Locate the cell with the specified text and output its (x, y) center coordinate. 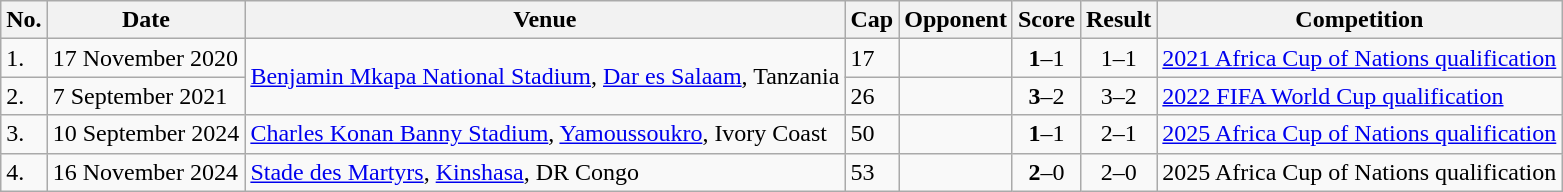
1. (24, 58)
2–1 (1118, 134)
17 November 2020 (146, 58)
Score (1046, 20)
26 (872, 96)
Opponent (956, 20)
7 September 2021 (146, 96)
10 September 2024 (146, 134)
Date (146, 20)
Benjamin Mkapa National Stadium, Dar es Salaam, Tanzania (545, 77)
2. (24, 96)
Charles Konan Banny Stadium, Yamoussoukro, Ivory Coast (545, 134)
17 (872, 58)
50 (872, 134)
2022 FIFA World Cup qualification (1360, 96)
Cap (872, 20)
3. (24, 134)
Venue (545, 20)
No. (24, 20)
Competition (1360, 20)
2021 Africa Cup of Nations qualification (1360, 58)
Result (1118, 20)
16 November 2024 (146, 172)
Stade des Martyrs, Kinshasa, DR Congo (545, 172)
4. (24, 172)
53 (872, 172)
